Scan for the cell matching the given text and deliver its [X, Y] coordinate at center. 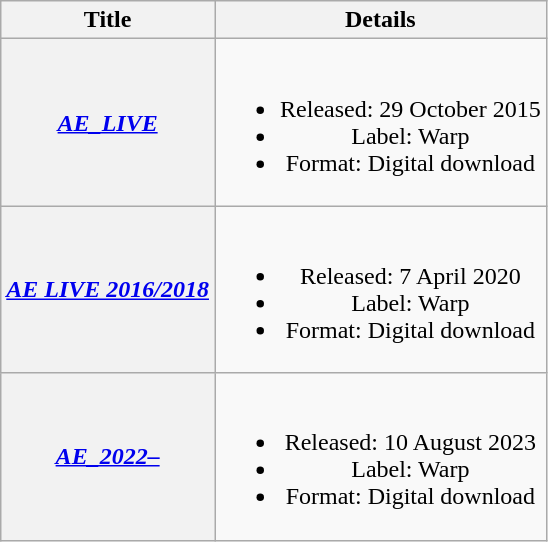
Details [381, 20]
AE LIVE 2016/2018 [108, 290]
Released: 10 August 2023Label: WarpFormat: Digital download [381, 456]
AE_LIVE [108, 122]
Released: 29 October 2015Label: WarpFormat: Digital download [381, 122]
Released: 7 April 2020Label: WarpFormat: Digital download [381, 290]
Title [108, 20]
AE_2022– [108, 456]
